Determine the (x, y) coordinate at the center of the cell enclosing the given text.  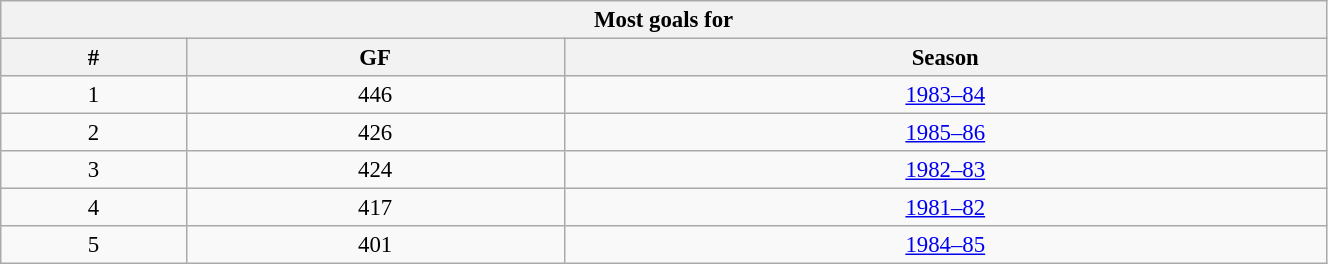
Most goals for (664, 20)
417 (375, 208)
1981–82 (945, 208)
4 (94, 208)
1982–83 (945, 170)
1983–84 (945, 95)
446 (375, 95)
2 (94, 133)
1 (94, 95)
1984–85 (945, 245)
5 (94, 245)
GF (375, 58)
401 (375, 245)
426 (375, 133)
1985–86 (945, 133)
424 (375, 170)
# (94, 58)
Season (945, 58)
3 (94, 170)
